Search for the cell housing the specified text and yield its [X, Y] center coordinate. 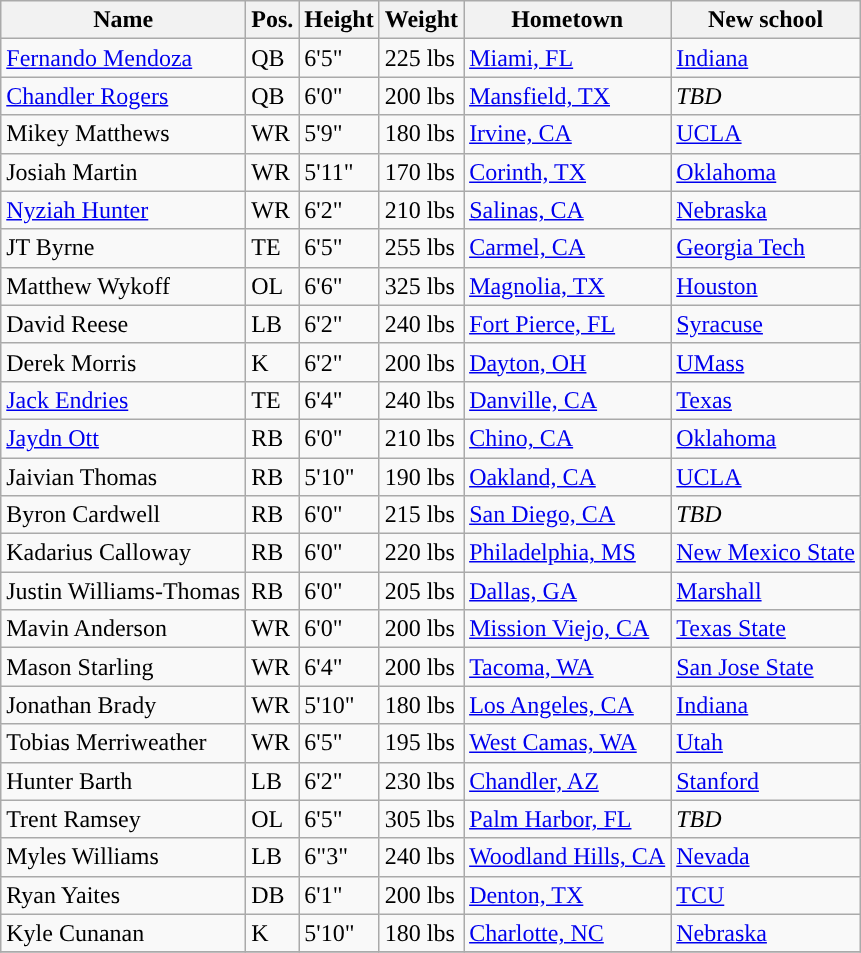
DB [272, 895]
Ryan Yaites [124, 895]
6'1" [339, 895]
Jaydn Ott [124, 438]
Tacoma, WA [568, 667]
Danville, CA [568, 400]
Syracuse [766, 324]
Justin Williams-Thomas [124, 591]
Byron Cardwell [124, 515]
Miami, FL [568, 58]
Georgia Tech [766, 248]
Jonathan Brady [124, 705]
205 lbs [421, 591]
Charlotte, NC [568, 933]
Derek Morris [124, 362]
170 lbs [421, 172]
Mission Viejo, CA [568, 629]
255 lbs [421, 248]
Jaivian Thomas [124, 477]
Magnolia, TX [568, 286]
Tobias Merriweather [124, 743]
David Reese [124, 324]
Hometown [568, 20]
5'9" [339, 134]
Chandler Rogers [124, 96]
230 lbs [421, 781]
Myles Williams [124, 857]
Kyle Cunanan [124, 933]
Matthew Wykoff [124, 286]
5'11" [339, 172]
New school [766, 20]
Hunter Barth [124, 781]
Kadarius Calloway [124, 553]
Dayton, OH [568, 362]
Philadelphia, MS [568, 553]
Marshall [766, 591]
Weight [421, 20]
UMass [766, 362]
6"3" [339, 857]
Chandler, AZ [568, 781]
West Camas, WA [568, 743]
Nevada [766, 857]
Chino, CA [568, 438]
Salinas, CA [568, 210]
New Mexico State [766, 553]
Mikey Matthews [124, 134]
Texas State [766, 629]
TCU [766, 895]
Carmel, CA [568, 248]
225 lbs [421, 58]
JT Byrne [124, 248]
Pos. [272, 20]
San Jose State [766, 667]
Los Angeles, CA [568, 705]
Fernando Mendoza [124, 58]
215 lbs [421, 515]
Denton, TX [568, 895]
Josiah Martin [124, 172]
San Diego, CA [568, 515]
Trent Ramsey [124, 819]
Fort Pierce, FL [568, 324]
Irvine, CA [568, 134]
Oakland, CA [568, 477]
305 lbs [421, 819]
Mason Starling [124, 667]
190 lbs [421, 477]
Jack Endries [124, 400]
Name [124, 20]
220 lbs [421, 553]
Houston [766, 286]
Mansfield, TX [568, 96]
Nyziah Hunter [124, 210]
Palm Harbor, FL [568, 819]
Mavin Anderson [124, 629]
Height [339, 20]
Utah [766, 743]
Texas [766, 400]
325 lbs [421, 286]
Corinth, TX [568, 172]
195 lbs [421, 743]
Woodland Hills, CA [568, 857]
Dallas, GA [568, 591]
Stanford [766, 781]
6'6" [339, 286]
